Scan for the cell matching the given text and deliver its (X, Y) coordinate at center. 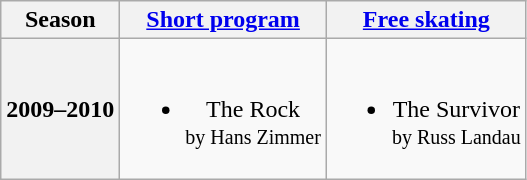
Free skating (426, 20)
The Survivor by Russ Landau (426, 109)
The Rock by Hans Zimmer (224, 109)
Season (60, 20)
2009–2010 (60, 109)
Short program (224, 20)
